Output the (X, Y) coordinate of the center of the cell containing the given text.  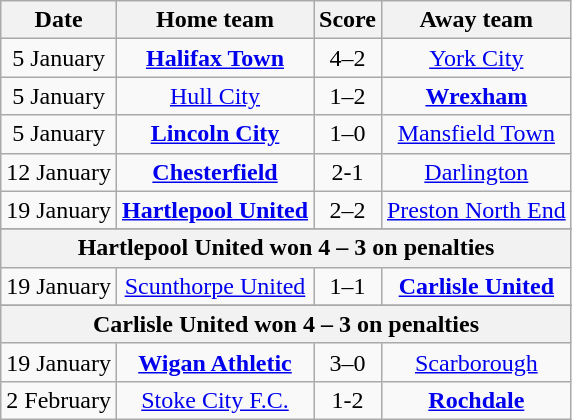
Score (348, 20)
Carlisle United (476, 286)
Mansfield Town (476, 134)
Carlisle United won 4 – 3 on penalties (286, 324)
Chesterfield (214, 172)
Scarborough (476, 362)
Scunthorpe United (214, 286)
Wigan Athletic (214, 362)
Darlington (476, 172)
1–1 (348, 286)
Preston North End (476, 210)
1–0 (348, 134)
Hull City (214, 96)
2–2 (348, 210)
Hartlepool United (214, 210)
1-2 (348, 400)
2-1 (348, 172)
York City (476, 58)
Home team (214, 20)
Away team (476, 20)
Lincoln City (214, 134)
Date (59, 20)
1–2 (348, 96)
Rochdale (476, 400)
3–0 (348, 362)
Wrexham (476, 96)
Stoke City F.C. (214, 400)
4–2 (348, 58)
12 January (59, 172)
Hartlepool United won 4 – 3 on penalties (286, 248)
Halifax Town (214, 58)
2 February (59, 400)
